Determine the [x, y] coordinate at the center of the cell enclosing the given text.  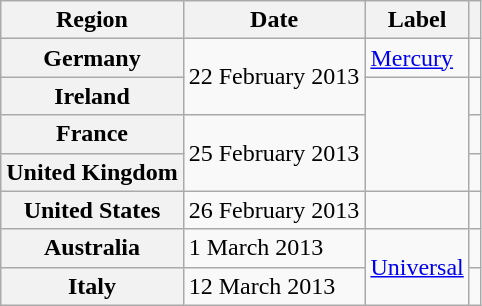
26 February 2013 [274, 210]
1 March 2013 [274, 248]
France [92, 134]
22 February 2013 [274, 77]
United States [92, 210]
25 February 2013 [274, 153]
12 March 2013 [274, 286]
Region [92, 20]
Label [417, 20]
Australia [92, 248]
United Kingdom [92, 172]
Universal [417, 267]
Mercury [417, 58]
Ireland [92, 96]
Germany [92, 58]
Date [274, 20]
Italy [92, 286]
